Provide the (x, y) coordinate of the cell's center where the given text is located.  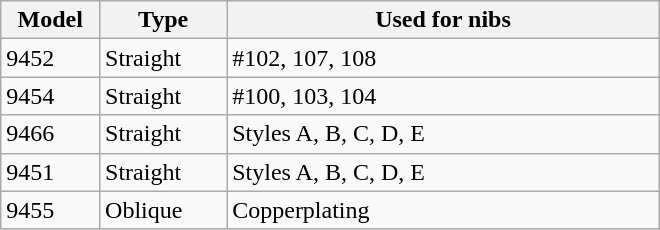
9452 (50, 58)
9455 (50, 210)
Used for nibs (444, 20)
9451 (50, 172)
Copperplating (444, 210)
9454 (50, 96)
Type (164, 20)
Model (50, 20)
#100, 103, 104 (444, 96)
#102, 107, 108 (444, 58)
9466 (50, 134)
Oblique (164, 210)
